Determine the [x, y] coordinate at the center of the cell enclosing the given text.  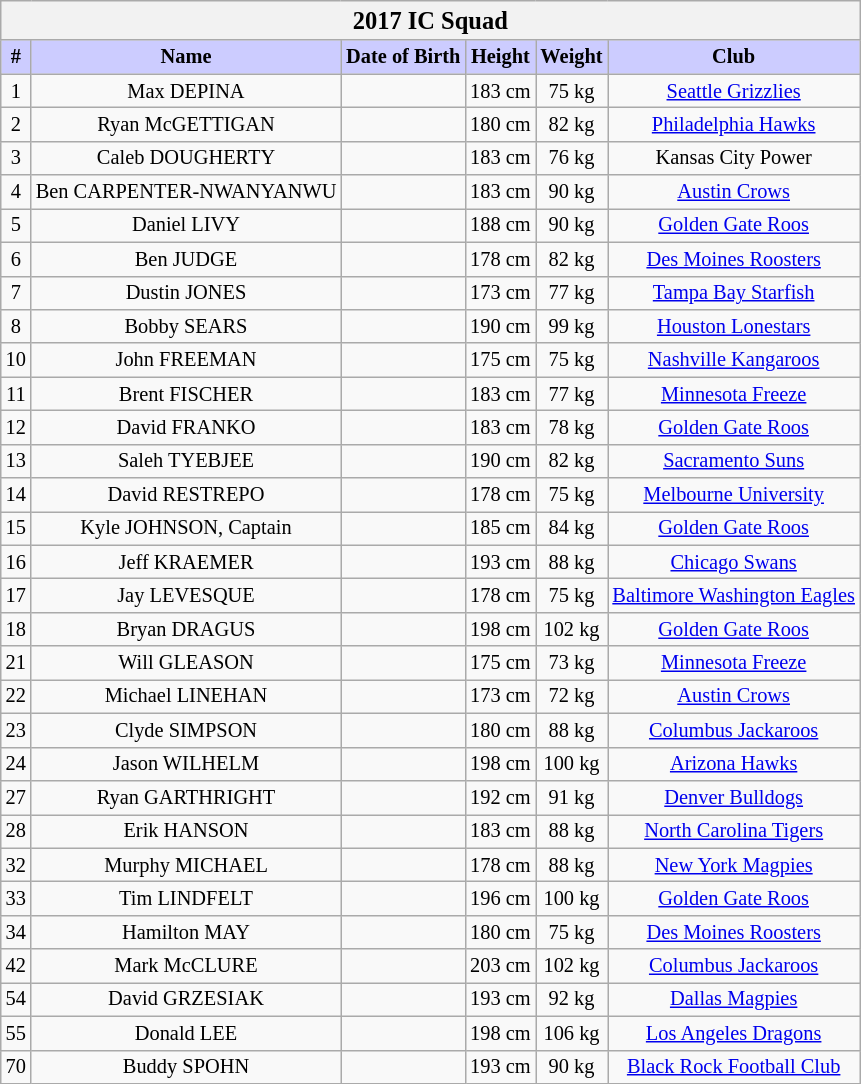
34 [16, 932]
8 [16, 326]
15 [16, 528]
Denver Bulldogs [734, 797]
28 [16, 831]
Tim LINDFELT [186, 898]
17 [16, 595]
New York Magpies [734, 865]
Ben JUDGE [186, 259]
Black Rock Football Club [734, 1067]
Brent FISCHER [186, 394]
2 [16, 124]
Donald LEE [186, 1033]
7 [16, 293]
10 [16, 360]
Jeff KRAEMER [186, 562]
2017 IC Squad [430, 20]
27 [16, 797]
32 [16, 865]
72 kg [572, 696]
Houston Lonestars [734, 326]
1 [16, 91]
Murphy MICHAEL [186, 865]
Kyle JOHNSON, Captain [186, 528]
Jason WILHELM [186, 764]
185 cm [500, 528]
Clyde SIMPSON [186, 730]
70 [16, 1067]
Los Angeles Dragons [734, 1033]
North Carolina Tigers [734, 831]
203 cm [500, 966]
Will GLEASON [186, 663]
3 [16, 158]
Mark McCLURE [186, 966]
16 [16, 562]
21 [16, 663]
18 [16, 629]
Hamilton MAY [186, 932]
Seattle Grizzlies [734, 91]
4 [16, 192]
Weight [572, 57]
John FREEMAN [186, 360]
5 [16, 225]
55 [16, 1033]
54 [16, 999]
Chicago Swans [734, 562]
David FRANKO [186, 427]
Date of Birth [403, 57]
Kansas City Power [734, 158]
Michael LINEHAN [186, 696]
Ryan GARTHRIGHT [186, 797]
Buddy SPOHN [186, 1067]
99 kg [572, 326]
24 [16, 764]
42 [16, 966]
91 kg [572, 797]
Bobby SEARS [186, 326]
6 [16, 259]
76 kg [572, 158]
23 [16, 730]
Tampa Bay Starfish [734, 293]
Dustin JONES [186, 293]
106 kg [572, 1033]
78 kg [572, 427]
Name [186, 57]
13 [16, 461]
92 kg [572, 999]
Daniel LIVY [186, 225]
188 cm [500, 225]
Max DEPINA [186, 91]
Height [500, 57]
Bryan DRAGUS [186, 629]
Erik HANSON [186, 831]
Ryan McGETTIGAN [186, 124]
192 cm [500, 797]
Baltimore Washington Eagles [734, 595]
Philadelphia Hawks [734, 124]
# [16, 57]
Dallas Magpies [734, 999]
Saleh TYEBJEE [186, 461]
84 kg [572, 528]
196 cm [500, 898]
Melbourne University [734, 495]
David GRZESIAK [186, 999]
Caleb DOUGHERTY [186, 158]
14 [16, 495]
Sacramento Suns [734, 461]
Club [734, 57]
22 [16, 696]
11 [16, 394]
12 [16, 427]
Jay LEVESQUE [186, 595]
73 kg [572, 663]
David RESTREPO [186, 495]
Arizona Hawks [734, 764]
33 [16, 898]
Nashville Kangaroos [734, 360]
Ben CARPENTER-NWANYANWU [186, 192]
